Determine the [x, y] coordinate at the center of the cell enclosing the given text.  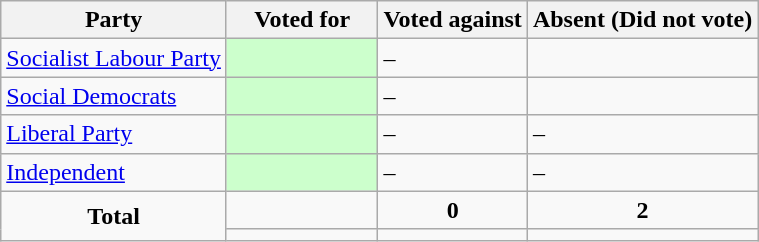
2 [642, 210]
Voted for [302, 20]
Independent [114, 172]
Socialist Labour Party [114, 58]
Absent (Did not vote) [642, 20]
0 [453, 210]
Social Democrats [114, 96]
Total [114, 216]
Party [114, 20]
Liberal Party [114, 134]
Voted against [453, 20]
